Provide the (X, Y) coordinate of the cell's center where the given text is located.  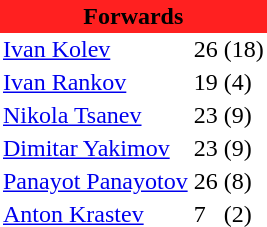
19 (206, 82)
(4) (244, 82)
Panayot Panayotov (96, 182)
Forwards (134, 16)
(8) (244, 182)
(18) (244, 50)
Ivan Rankov (96, 82)
Dimitar Yakimov (96, 148)
Ivan Kolev (96, 50)
Nikola Tsanev (96, 116)
